Extract the (x, y) coordinate from the center of the cell holding the provided text.  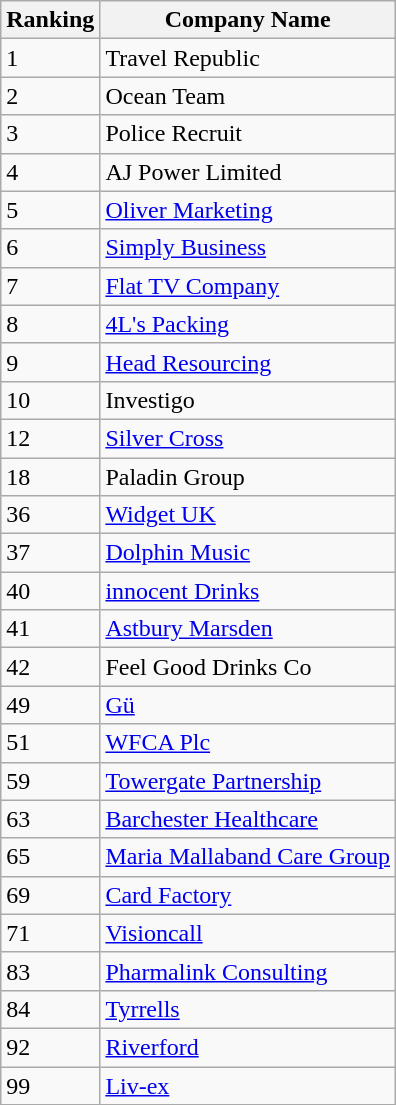
12 (50, 438)
Flat TV Company (248, 286)
10 (50, 400)
41 (50, 629)
Widget UK (248, 515)
Feel Good Drinks Co (248, 667)
Towergate Partnership (248, 781)
6 (50, 248)
Liv-ex (248, 1085)
84 (50, 1009)
Travel Republic (248, 58)
40 (50, 591)
Maria Mallaband Care Group (248, 857)
Tyrrells (248, 1009)
innocent Drinks (248, 591)
18 (50, 477)
Ocean Team (248, 96)
Head Resourcing (248, 362)
WFCA Plc (248, 743)
Company Name (248, 20)
49 (50, 705)
65 (50, 857)
37 (50, 553)
Gü (248, 705)
7 (50, 286)
AJ Power Limited (248, 172)
59 (50, 781)
Card Factory (248, 895)
Astbury Marsden (248, 629)
4L's Packing (248, 324)
Silver Cross (248, 438)
1 (50, 58)
Pharmalink Consulting (248, 971)
Ranking (50, 20)
Investigo (248, 400)
Simply Business (248, 248)
8 (50, 324)
83 (50, 971)
Paladin Group (248, 477)
Dolphin Music (248, 553)
9 (50, 362)
Visioncall (248, 933)
3 (50, 134)
51 (50, 743)
Riverford (248, 1047)
69 (50, 895)
42 (50, 667)
2 (50, 96)
99 (50, 1085)
63 (50, 819)
Barchester Healthcare (248, 819)
5 (50, 210)
36 (50, 515)
92 (50, 1047)
71 (50, 933)
4 (50, 172)
Police Recruit (248, 134)
Oliver Marketing (248, 210)
